Provide the [x, y] coordinate of the cell's center where the given text is located.  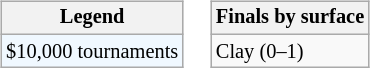
Finals by surface [290, 18]
$10,000 tournaments [92, 51]
Clay (0–1) [290, 51]
Legend [92, 18]
